Return the [X, Y] coordinate for the center point of the cell that contains the specified text.  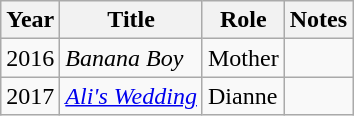
Mother [243, 58]
2017 [30, 96]
Year [30, 20]
Role [243, 20]
Title [132, 20]
Dianne [243, 96]
Ali's Wedding [132, 96]
2016 [30, 58]
Banana Boy [132, 58]
Notes [318, 20]
